Capture the cell that displays the provided text and extract its (X, Y) central coordinate. 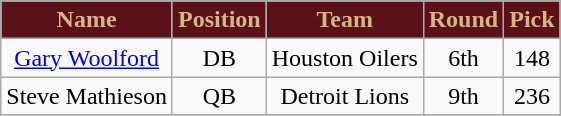
148 (532, 58)
Steve Mathieson (87, 96)
Position (219, 20)
DB (219, 58)
Detroit Lions (344, 96)
Houston Oilers (344, 58)
Gary Woolford (87, 58)
9th (463, 96)
QB (219, 96)
Name (87, 20)
Round (463, 20)
Pick (532, 20)
6th (463, 58)
236 (532, 96)
Team (344, 20)
